From the cell containing the given text, extract its center point as [x, y] coordinate. 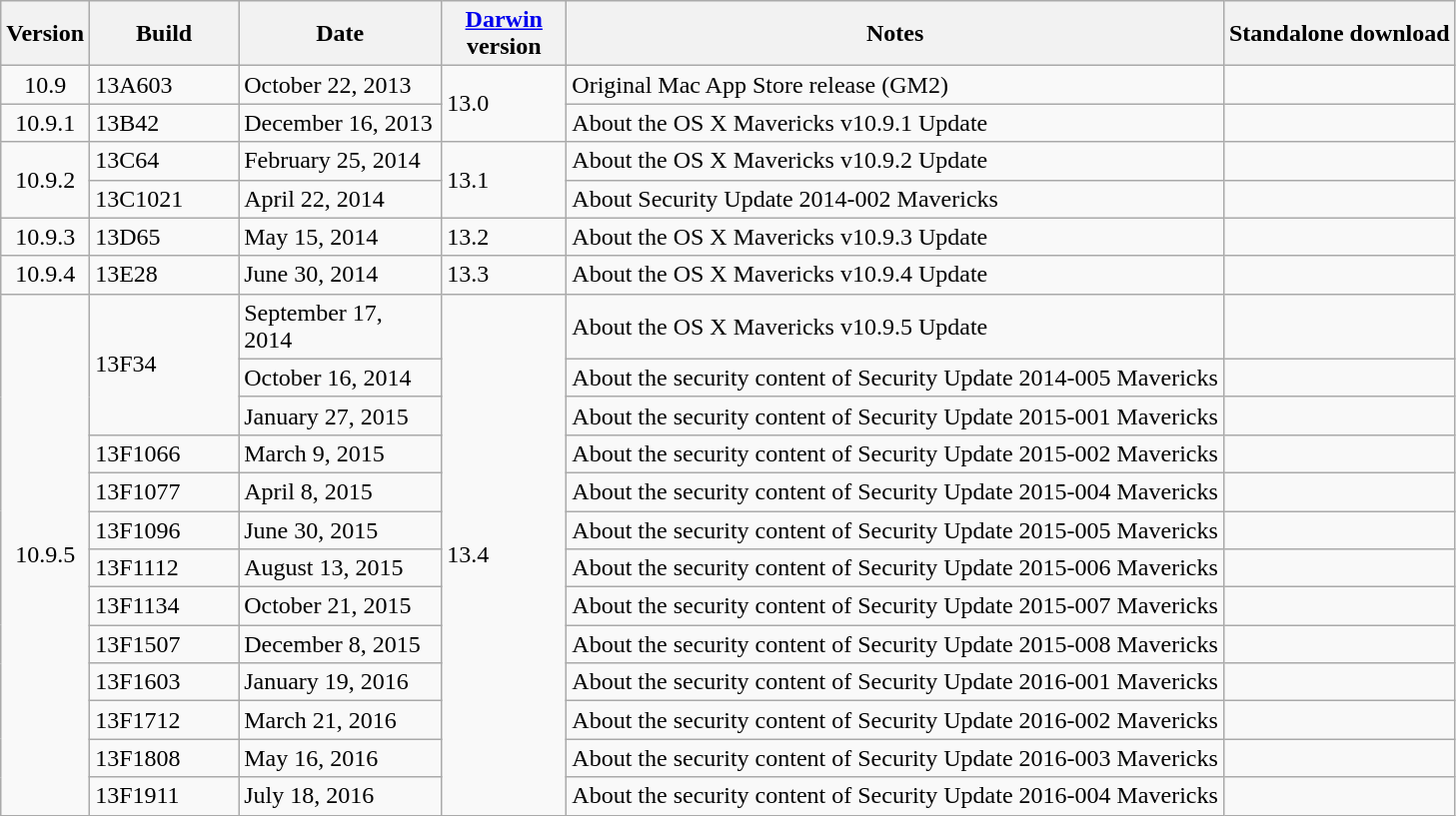
July 18, 2016 [340, 796]
Original Mac App Store release (GM2) [895, 85]
About the security content of Security Update 2015-008 Mavericks [895, 644]
Version [46, 34]
10.9 [46, 85]
May 15, 2014 [340, 237]
About the security content of Security Update 2015-005 Mavericks [895, 530]
About the OS X Mavericks v10.9.4 Update [895, 275]
About the security content of Security Update 2016-004 Mavericks [895, 796]
About the security content of Security Update 2015-001 Mavericks [895, 415]
13F1134 [164, 606]
About the security content of Security Update 2015-006 Mavericks [895, 568]
13A603 [164, 85]
13F1603 [164, 682]
13F1507 [164, 644]
10.9.3 [46, 237]
13F1077 [164, 491]
About the security content of Security Update 2015-002 Mavericks [895, 453]
April 8, 2015 [340, 491]
13.1 [504, 180]
September 17, 2014 [340, 326]
13F1808 [164, 758]
April 22, 2014 [340, 199]
13B42 [164, 123]
13.3 [504, 275]
10.9.5 [46, 554]
10.9.4 [46, 275]
About the security content of Security Update 2016-002 Mavericks [895, 720]
13F34 [164, 364]
10.9.1 [46, 123]
June 30, 2015 [340, 530]
October 21, 2015 [340, 606]
October 16, 2014 [340, 378]
Notes [895, 34]
13.0 [504, 104]
About Security Update 2014-002 Mavericks [895, 199]
13D65 [164, 237]
13C1021 [164, 199]
June 30, 2014 [340, 275]
About the security content of Security Update 2015-004 Mavericks [895, 491]
Date [340, 34]
About the security content of Security Update 2015-007 Mavericks [895, 606]
March 21, 2016 [340, 720]
About the security content of Security Update 2016-001 Mavericks [895, 682]
August 13, 2015 [340, 568]
January 27, 2015 [340, 415]
March 9, 2015 [340, 453]
13F1712 [164, 720]
About the OS X Mavericks v10.9.5 Update [895, 326]
13F1096 [164, 530]
13C64 [164, 161]
About the security content of Security Update 2016-003 Mavericks [895, 758]
October 22, 2013 [340, 85]
Standalone download [1339, 34]
December 8, 2015 [340, 644]
Darwin version [504, 34]
January 19, 2016 [340, 682]
13.4 [504, 554]
December 16, 2013 [340, 123]
February 25, 2014 [340, 161]
About the OS X Mavericks v10.9.3 Update [895, 237]
13E28 [164, 275]
10.9.2 [46, 180]
May 16, 2016 [340, 758]
13F1112 [164, 568]
13F1066 [164, 453]
About the OS X Mavericks v10.9.1 Update [895, 123]
About the security content of Security Update 2014-005 Mavericks [895, 378]
Build [164, 34]
About the OS X Mavericks v10.9.2 Update [895, 161]
13F1911 [164, 796]
13.2 [504, 237]
